For the text-containing cell, return its midpoint in [X, Y] coordinate format. 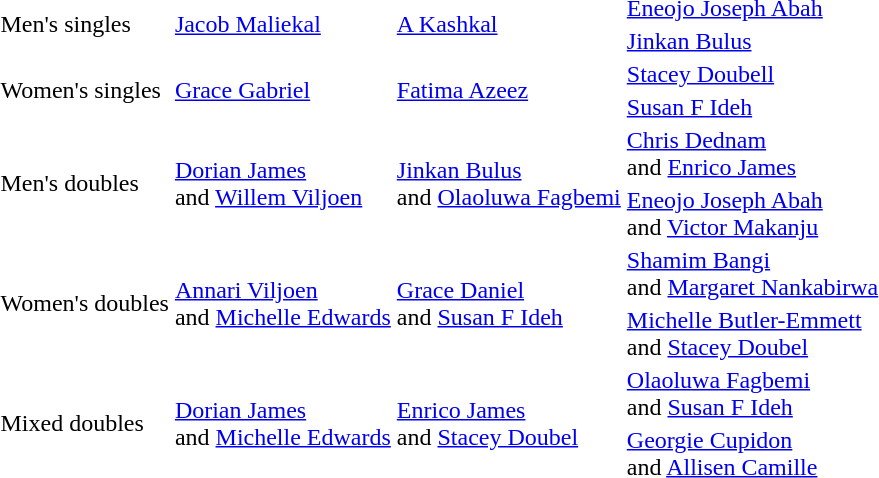
Susan F Ideh [752, 107]
Grace Gabriel [282, 90]
Shamim Bangiand Margaret Nankabirwa [752, 274]
Jinkan Bulusand Olaoluwa Fagbemi [508, 184]
Olaoluwa Fagbemiand Susan F Ideh [752, 394]
Dorian Jamesand Willem Viljoen [282, 184]
Jinkan Bulus [752, 41]
Eneojo Joseph Abahand Victor Makanju [752, 214]
Fatima Azeez [508, 90]
Michelle Butler-Emmettand Stacey Doubel [752, 334]
Grace Danieland Susan F Ideh [508, 304]
Stacey Doubell [752, 74]
Annari Viljoenand Michelle Edwards [282, 304]
Chris Dednamand Enrico James [752, 154]
